Provide the (X, Y) coordinate of the cell's center where the given text is located.  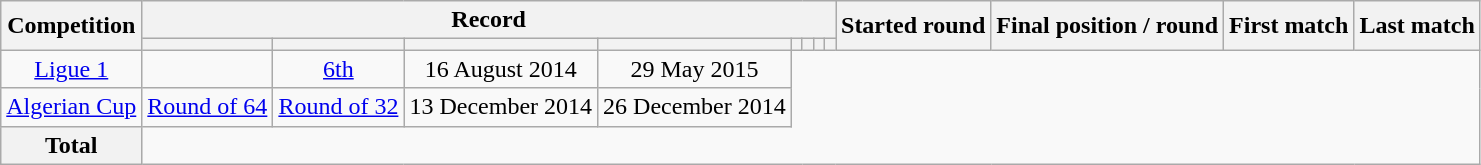
26 December 2014 (695, 107)
Algerian Cup (72, 107)
Round of 64 (208, 107)
Last match (1417, 26)
Ligue 1 (72, 69)
29 May 2015 (695, 69)
First match (1289, 26)
Record (489, 20)
6th (338, 69)
13 December 2014 (501, 107)
Final position / round (1108, 26)
Started round (914, 26)
Competition (72, 26)
Round of 32 (338, 107)
16 August 2014 (501, 69)
Total (72, 145)
